Extract the [X, Y] coordinate from the center of the cell holding the provided text.  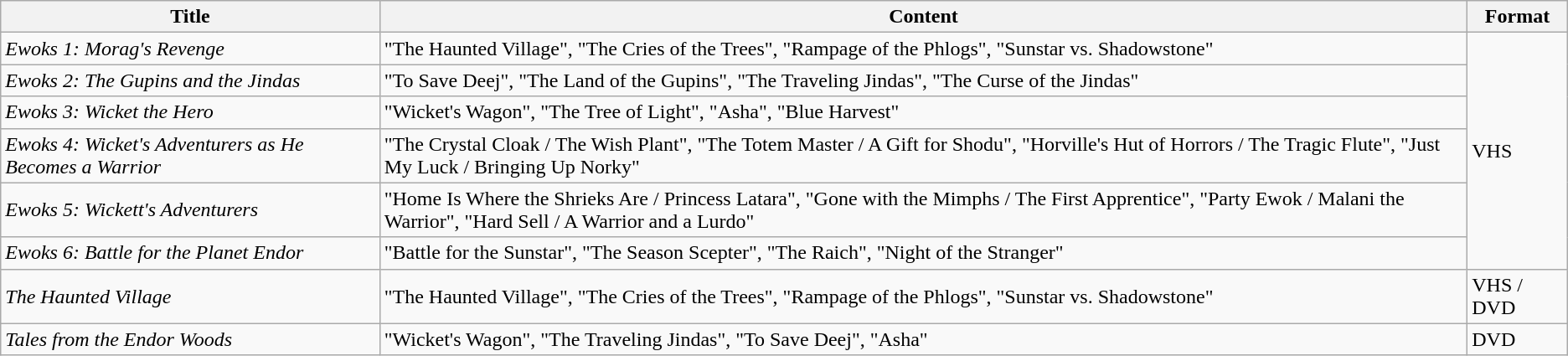
Ewoks 3: Wicket the Hero [190, 112]
VHS [1518, 151]
Ewoks 6: Battle for the Planet Endor [190, 253]
"Wicket's Wagon", "The Tree of Light", "Asha", "Blue Harvest" [923, 112]
DVD [1518, 339]
VHS / DVD [1518, 297]
Ewoks 1: Morag's Revenge [190, 49]
Ewoks 4: Wicket's Adventurers as He Becomes a Warrior [190, 156]
The Haunted Village [190, 297]
Title [190, 17]
Format [1518, 17]
Tales from the Endor Woods [190, 339]
"To Save Deej", "The Land of the Gupins", "The Traveling Jindas", "The Curse of the Jindas" [923, 80]
"Wicket's Wagon", "The Traveling Jindas", "To Save Deej", "Asha" [923, 339]
"Battle for the Sunstar", "The Season Scepter", "The Raich", "Night of the Stranger" [923, 253]
Content [923, 17]
Ewoks 5: Wickett's Adventurers [190, 209]
Ewoks 2: The Gupins and the Jindas [190, 80]
